Search for the cell housing the specified text and yield its [X, Y] center coordinate. 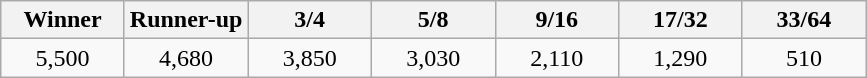
5,500 [63, 58]
5/8 [433, 20]
Winner [63, 20]
3,850 [310, 58]
9/16 [557, 20]
17/32 [681, 20]
3,030 [433, 58]
Runner-up [186, 20]
3/4 [310, 20]
1,290 [681, 58]
2,110 [557, 58]
33/64 [804, 20]
4,680 [186, 58]
510 [804, 58]
